Locate the cell with the specified text and output its (X, Y) center coordinate. 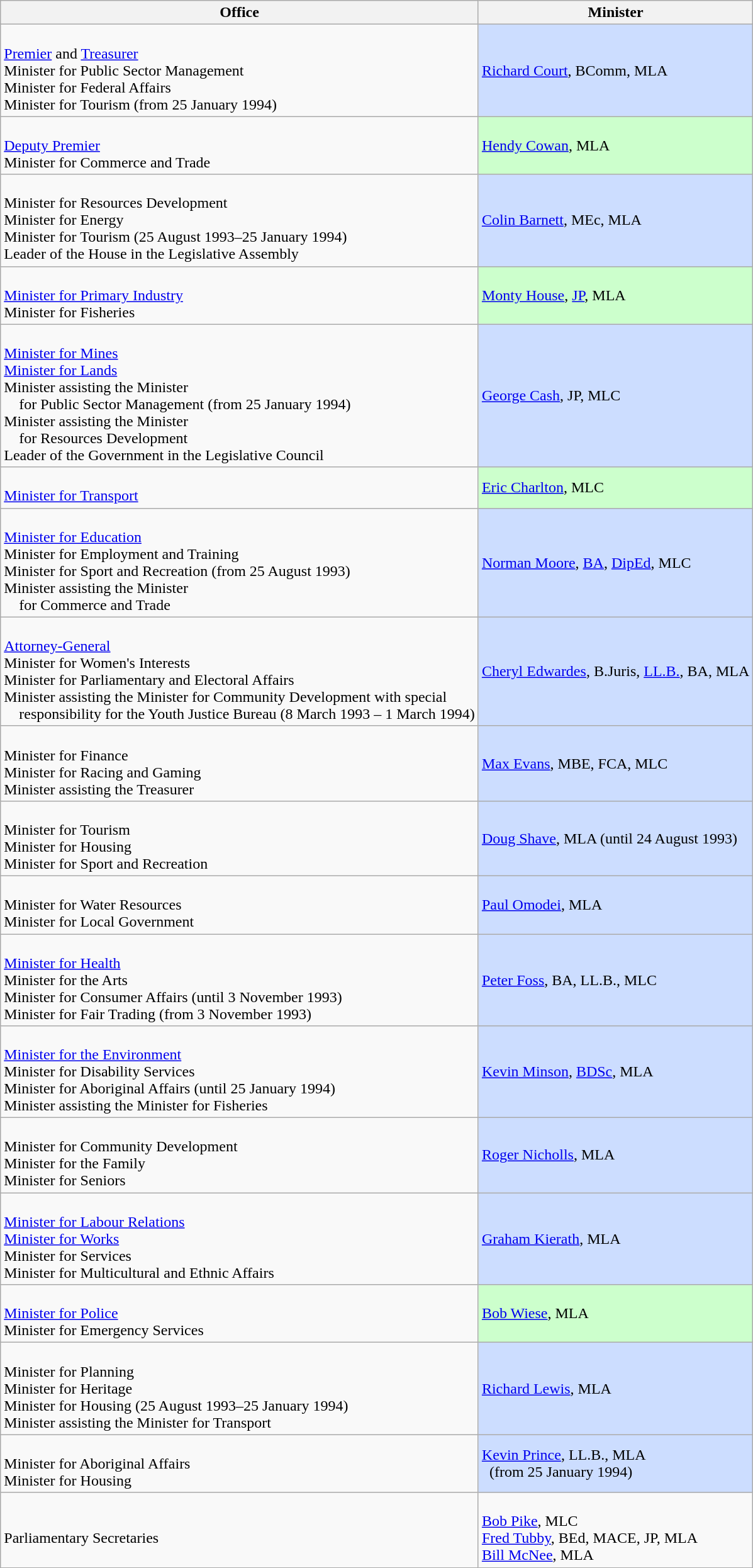
Deputy Premier Minister for Commerce and Trade (240, 145)
Minister for Labour Relations Minister for Works Minister for Services Minister for Multicultural and Ethnic Affairs (240, 1239)
Parliamentary Secretaries (240, 1530)
Kevin Minson, BDSc, MLA (615, 1072)
Premier and Treasurer Minister for Public Sector Management Minister for Federal Affairs Minister for Tourism (from 25 January 1994) (240, 71)
Norman Moore, BA, DipEd, MLC (615, 563)
Minister for Planning Minister for Heritage Minister for Housing (25 August 1993–25 January 1994) Minister assisting the Minister for Transport (240, 1389)
Minister for Aboriginal Affairs Minister for Housing (240, 1464)
Office (240, 13)
Eric Charlton, MLC (615, 487)
Monty House, JP, MLA (615, 295)
Minister for Finance Minister for Racing and Gaming Minister assisting the Treasurer (240, 763)
Hendy Cowan, MLA (615, 145)
Doug Shave, MLA (until 24 August 1993) (615, 838)
Minister for Tourism Minister for Housing Minister for Sport and Recreation (240, 838)
Paul Omodei, MLA (615, 905)
Richard Lewis, MLA (615, 1389)
Minister for Community Development Minister for the Family Minister for Seniors (240, 1156)
Max Evans, MBE, FCA, MLC (615, 763)
Cheryl Edwardes, B.Juris, LL.B., BA, MLA (615, 671)
Peter Foss, BA, LL.B., MLC (615, 980)
Minister (615, 13)
Graham Kierath, MLA (615, 1239)
Colin Barnett, MEc, MLA (615, 220)
Minister for Health Minister for the Arts Minister for Consumer Affairs (until 3 November 1993) Minister for Fair Trading (from 3 November 1993) (240, 980)
Bob Pike, MLC Fred Tubby, BEd, MACE, JP, MLA Bill McNee, MLA (615, 1530)
Roger Nicholls, MLA (615, 1156)
Bob Wiese, MLA (615, 1314)
Kevin Prince, LL.B., MLA (from 25 January 1994) (615, 1464)
Minister for Water Resources Minister for Local Government (240, 905)
George Cash, JP, MLC (615, 395)
Minister for Police Minister for Emergency Services (240, 1314)
Minister for Transport (240, 487)
Richard Court, BComm, MLA (615, 71)
Minister for Primary Industry Minister for Fisheries (240, 295)
